Extract the [x, y] coordinate from the center of the cell holding the provided text.  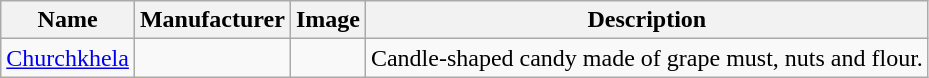
Churchkhela [68, 58]
Image [328, 20]
Manufacturer [212, 20]
Description [646, 20]
Name [68, 20]
Candle-shaped candy made of grape must, nuts and flour. [646, 58]
